Provide the (x, y) coordinate of the cell's center where the given text is located.  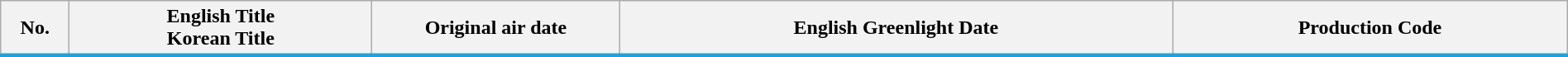
English TitleKorean Title (221, 28)
No. (35, 28)
English Greenlight Date (896, 28)
Production Code (1370, 28)
Original air date (496, 28)
